Find where the given text appears and provide that cell's center as (x, y) coordinate. 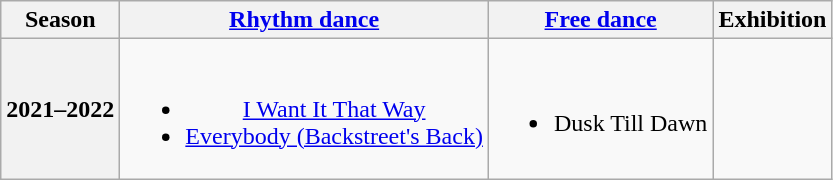
I Want It That WayEverybody (Backstreet's Back) (304, 109)
Dusk Till Dawn (600, 109)
Free dance (600, 20)
Season (60, 20)
Rhythm dance (304, 20)
2021–2022 (60, 109)
Exhibition (772, 20)
